Capture the cell that displays the provided text and extract its [x, y] central coordinate. 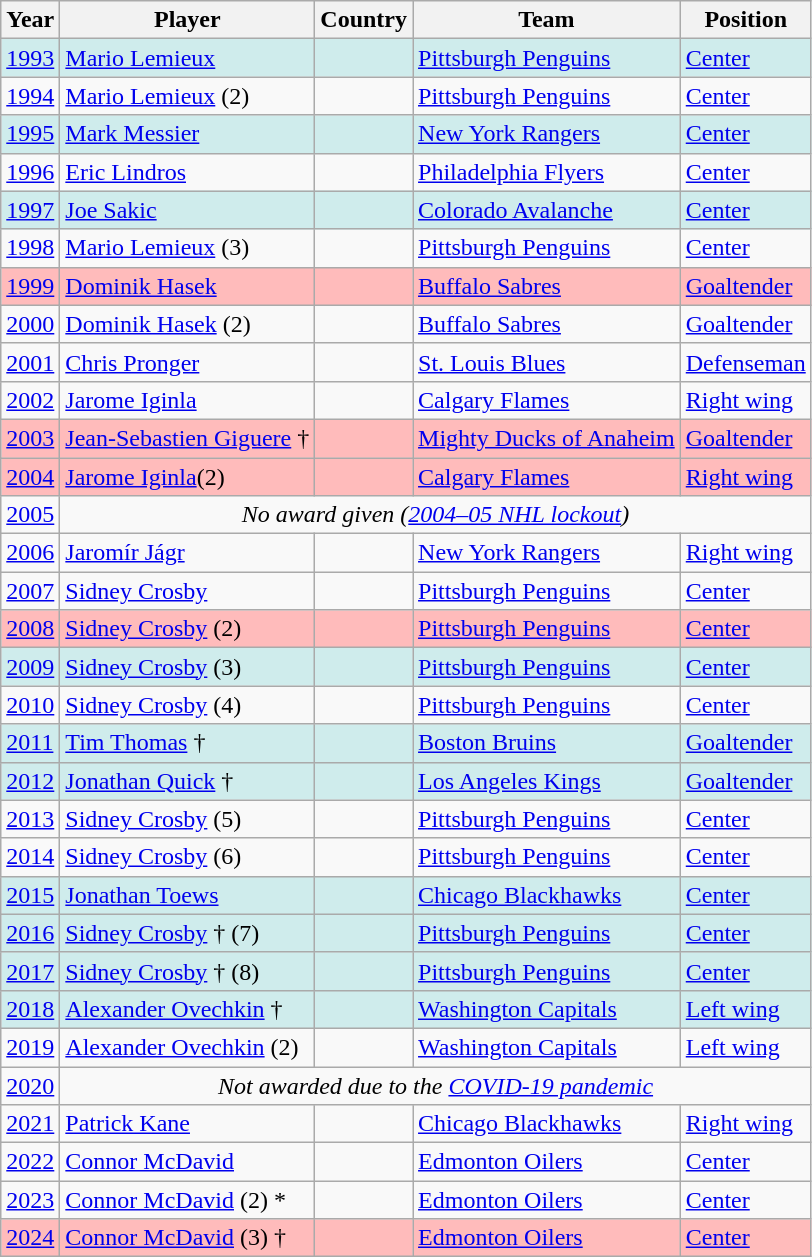
1995 [30, 134]
2016 [30, 933]
Jaromír Jágr [188, 553]
2020 [30, 1085]
Eric Lindros [188, 172]
1998 [30, 248]
1994 [30, 96]
1996 [30, 172]
2007 [30, 591]
2000 [30, 324]
Tim Thomas † [188, 743]
Patrick Kane [188, 1124]
2019 [30, 1047]
Boston Bruins [547, 743]
Connor McDavid [188, 1162]
Sidney Crosby † (7) [188, 933]
2023 [30, 1200]
Sidney Crosby (6) [188, 857]
Connor McDavid (2) * [188, 1200]
2008 [30, 629]
2010 [30, 705]
Colorado Avalanche [547, 210]
2006 [30, 553]
Sidney Crosby (2) [188, 629]
Philadelphia Flyers [547, 172]
Joe Sakic [188, 210]
Mario Lemieux (3) [188, 248]
Alexander Ovechkin (2) [188, 1047]
2022 [30, 1162]
Year [30, 20]
2011 [30, 743]
2002 [30, 400]
Not awarded due to the COVID-19 pandemic [436, 1085]
2015 [30, 895]
Mark Messier [188, 134]
2014 [30, 857]
Sidney Crosby † (8) [188, 971]
Dominik Hasek (2) [188, 324]
Team [547, 20]
Country [364, 20]
2012 [30, 781]
Jarome Iginla [188, 400]
2017 [30, 971]
Dominik Hasek [188, 286]
2009 [30, 667]
Defenseman [746, 362]
2001 [30, 362]
Jonathan Toews [188, 895]
Player [188, 20]
Sidney Crosby (3) [188, 667]
Sidney Crosby (4) [188, 705]
Mario Lemieux (2) [188, 96]
Position [746, 20]
1999 [30, 286]
Jean-Sebastien Giguere † [188, 438]
2003 [30, 438]
Connor McDavid (3) † [188, 1238]
Mighty Ducks of Anaheim [547, 438]
Sidney Crosby [188, 591]
No award given (2004–05 NHL lockout) [436, 515]
2021 [30, 1124]
Sidney Crosby (5) [188, 819]
St. Louis Blues [547, 362]
Jarome Iginla(2) [188, 477]
2018 [30, 1009]
Jonathan Quick † [188, 781]
Alexander Ovechkin † [188, 1009]
Los Angeles Kings [547, 781]
2005 [30, 515]
2024 [30, 1238]
2004 [30, 477]
1997 [30, 210]
1993 [30, 58]
Chris Pronger [188, 362]
2013 [30, 819]
Mario Lemieux [188, 58]
